Return (X, Y) of the center of cell containing provided text 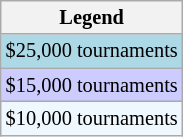
$25,000 tournaments (92, 51)
$10,000 tournaments (92, 118)
Legend (92, 17)
$15,000 tournaments (92, 85)
